Return the [x, y] coordinate for the center point of the cell that contains the specified text.  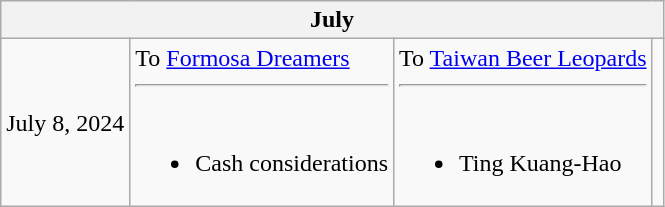
July [332, 20]
To Taiwan Beer LeopardsTing Kuang-Hao [524, 122]
July 8, 2024 [66, 122]
To Formosa DreamersCash considerations [262, 122]
